For the text-containing cell, return its midpoint in [X, Y] coordinate format. 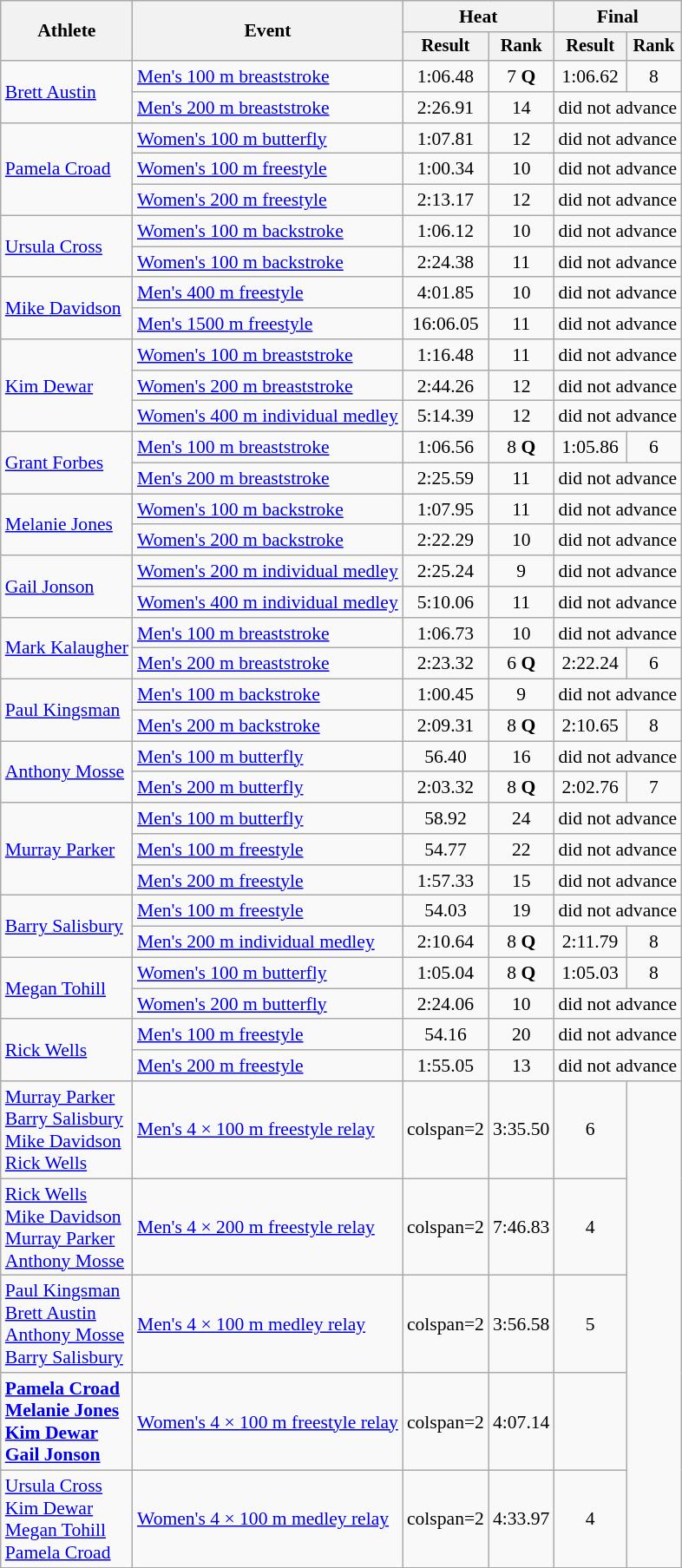
5:14.39 [446, 417]
20 [521, 1035]
1:05.03 [590, 974]
Men's 200 m backstroke [267, 726]
Men's 200 m butterfly [267, 788]
Brett Austin [67, 92]
7 Q [521, 76]
Paul KingsmanBrett AustinAnthony MosseBarry Salisbury [67, 1324]
Women's 100 m freestyle [267, 169]
1:00.34 [446, 169]
Event [267, 31]
Men's 1500 m freestyle [267, 324]
Women's 200 m butterfly [267, 1004]
2:10.65 [590, 726]
Ursula CrossKim DewarMegan TohillPamela Croad [67, 1519]
2:24.06 [446, 1004]
2:10.64 [446, 942]
14 [521, 108]
1:06.12 [446, 232]
6 Q [521, 664]
54.03 [446, 911]
1:55.05 [446, 1066]
16:06.05 [446, 324]
Paul Kingsman [67, 710]
2:13.17 [446, 200]
58.92 [446, 818]
Final [618, 16]
3:56.58 [521, 1324]
4:01.85 [446, 293]
Kim Dewar [67, 385]
1:07.95 [446, 509]
54.16 [446, 1035]
Women's 200 m backstroke [267, 541]
Anthony Mosse [67, 772]
Women's 4 × 100 m freestyle relay [267, 1421]
Men's 4 × 200 m freestyle relay [267, 1227]
15 [521, 881]
2:11.79 [590, 942]
1:05.04 [446, 974]
54.77 [446, 850]
1:06.73 [446, 633]
1:06.62 [590, 76]
2:26.91 [446, 108]
Ursula Cross [67, 246]
Heat [479, 16]
Men's 100 m backstroke [267, 695]
4:33.97 [521, 1519]
2:24.38 [446, 262]
Melanie Jones [67, 524]
Pamela Croad [67, 170]
Grant Forbes [67, 463]
Barry Salisbury [67, 927]
Mark Kalaugher [67, 649]
7 [654, 788]
Pamela CroadMelanie JonesKim DewarGail Jonson [67, 1421]
Men's 200 m individual medley [267, 942]
Women's 200 m individual medley [267, 571]
Mike Davidson [67, 309]
Women's 200 m freestyle [267, 200]
1:05.86 [590, 448]
Women's 100 m breaststroke [267, 355]
2:09.31 [446, 726]
2:22.24 [590, 664]
13 [521, 1066]
Rick WellsMike DavidsonMurray ParkerAnthony Mosse [67, 1227]
1:06.48 [446, 76]
3:35.50 [521, 1130]
1:16.48 [446, 355]
1:57.33 [446, 881]
2:23.32 [446, 664]
4:07.14 [521, 1421]
Men's 4 × 100 m medley relay [267, 1324]
Women's 4 × 100 m medley relay [267, 1519]
Men's 4 × 100 m freestyle relay [267, 1130]
19 [521, 911]
24 [521, 818]
2:22.29 [446, 541]
22 [521, 850]
2:03.32 [446, 788]
Murray Parker [67, 849]
1:07.81 [446, 139]
5:10.06 [446, 602]
Athlete [67, 31]
Rick Wells [67, 1050]
7:46.83 [521, 1227]
16 [521, 757]
2:44.26 [446, 386]
Gail Jonson [67, 587]
Murray ParkerBarry SalisburyMike DavidsonRick Wells [67, 1130]
2:25.59 [446, 479]
2:25.24 [446, 571]
2:02.76 [590, 788]
Women's 200 m breaststroke [267, 386]
1:06.56 [446, 448]
Megan Tohill [67, 989]
5 [590, 1324]
Men's 400 m freestyle [267, 293]
56.40 [446, 757]
1:00.45 [446, 695]
